Determine the (x, y) coordinate at the center of the cell enclosing the given text.  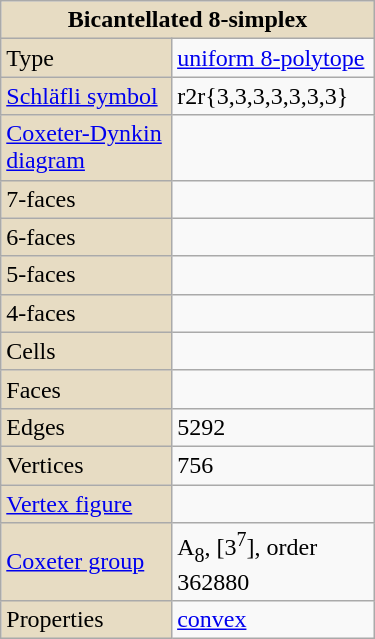
Cells (86, 351)
Edges (86, 427)
756 (274, 465)
7-faces (86, 199)
Faces (86, 389)
6-faces (86, 237)
Vertex figure (86, 503)
Bicantellated 8-simplex (188, 20)
convex (274, 619)
uniform 8-polytope (274, 58)
4-faces (86, 313)
Schläfli symbol (86, 96)
Type (86, 58)
Coxeter group (86, 562)
Vertices (86, 465)
Properties (86, 619)
r2r{3,3,3,3,3,3,3} (274, 96)
A8, [37], order 362880 (274, 562)
5-faces (86, 275)
5292 (274, 427)
Coxeter-Dynkin diagram (86, 148)
